Determine the (x, y) coordinate at the center of the cell enclosing the given text.  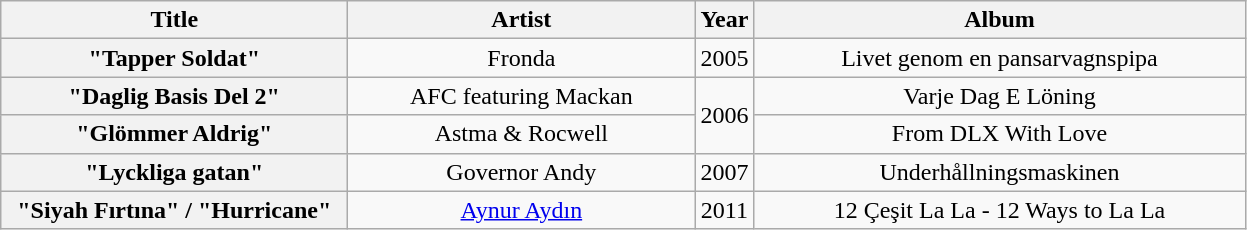
Varje Dag E Löning (1000, 96)
Livet genom en pansarvagnspipa (1000, 58)
Title (174, 20)
Astma & Rocwell (522, 134)
Artist (522, 20)
"Siyah Fırtına" / "Hurricane" (174, 210)
Underhållningsmaskinen (1000, 172)
"Tapper Soldat" (174, 58)
2007 (724, 172)
2011 (724, 210)
Year (724, 20)
Governor Andy (522, 172)
"Daglig Basis Del 2" (174, 96)
2006 (724, 115)
2005 (724, 58)
From DLX With Love (1000, 134)
Album (1000, 20)
AFC featuring Mackan (522, 96)
"Lyckliga gatan" (174, 172)
Aynur Aydın (522, 210)
12 Çeşit La La - 12 Ways to La La (1000, 210)
"Glömmer Aldrig" (174, 134)
Fronda (522, 58)
